Return the [x, y] coordinate for the center point of the cell that contains the specified text.  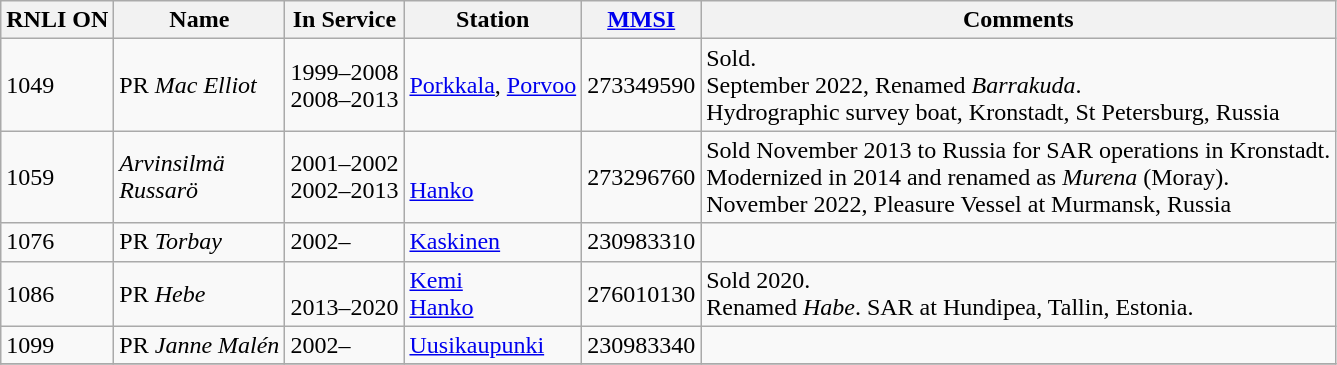
2013–2020 [344, 294]
1059 [58, 177]
PR Mac Elliot [200, 85]
230983310 [642, 242]
Uusikaupunki [493, 345]
Sold 2020. Renamed Habe. SAR at Hundipea, Tallin, Estonia. [1018, 294]
RNLI ON [58, 20]
Hanko [493, 177]
1999–20082008–2013 [344, 85]
273296760 [642, 177]
1099 [58, 345]
Kaskinen [493, 242]
KemiHanko [493, 294]
Name [200, 20]
Comments [1018, 20]
In Service [344, 20]
PR Hebe [200, 294]
276010130 [642, 294]
PR Janne Malén [200, 345]
273349590 [642, 85]
ArvinsilmäRussarö [200, 177]
2001–20022002–2013 [344, 177]
Sold.September 2022, Renamed Barrakuda.Hydrographic survey boat, Kronstadt, St Petersburg, Russia [1018, 85]
PR Torbay [200, 242]
MMSI [642, 20]
1076 [58, 242]
1086 [58, 294]
230983340 [642, 345]
Porkkala, Porvoo [493, 85]
1049 [58, 85]
Station [493, 20]
